From the cell containing the given text, extract its center point as [X, Y] coordinate. 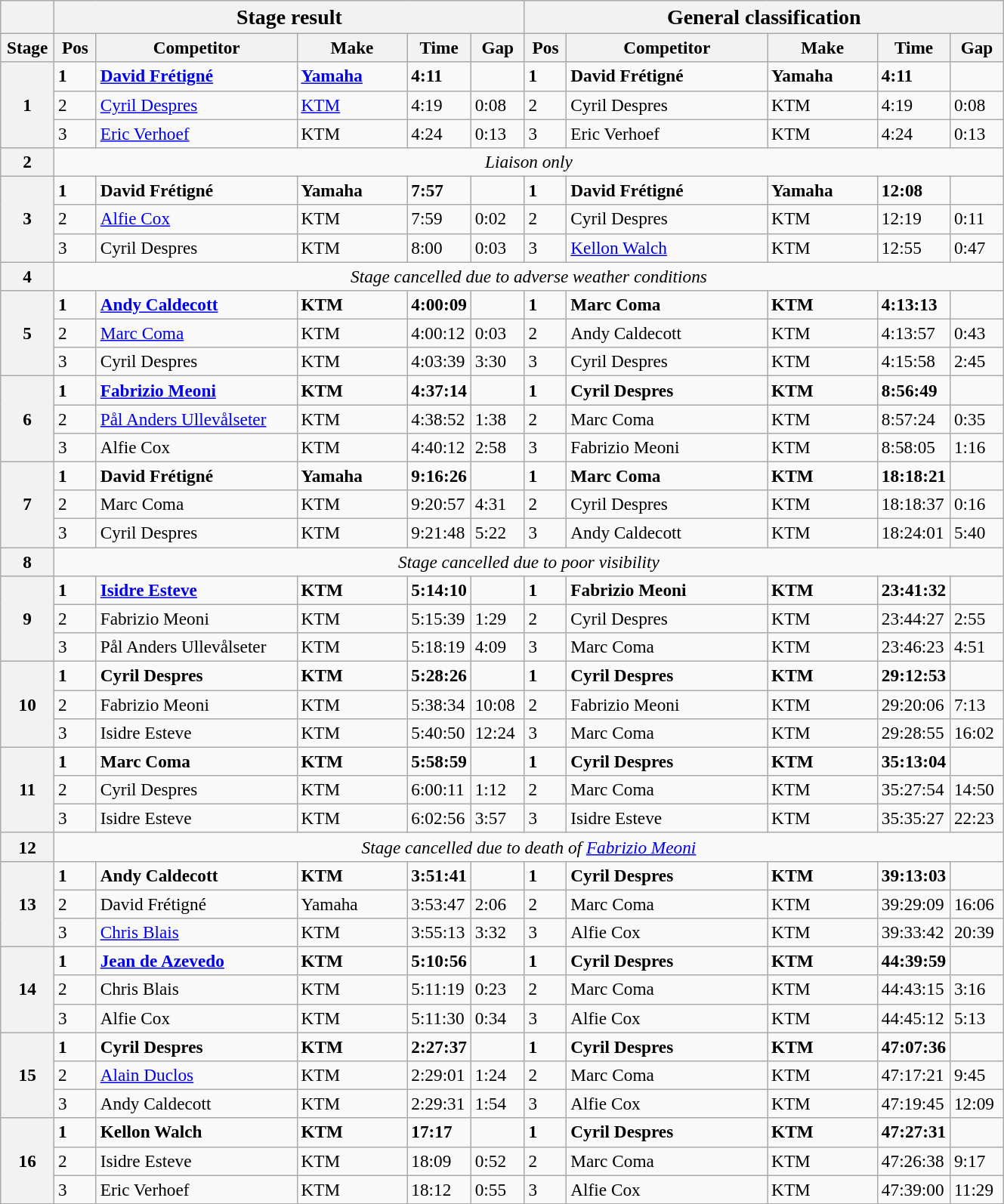
29:20:06 [913, 704]
9:21:48 [439, 533]
8 [27, 561]
35:35:27 [913, 818]
12:09 [978, 1104]
2:29:31 [439, 1104]
4:40:12 [439, 447]
5:38:34 [439, 704]
2:29:01 [439, 1075]
7:57 [439, 190]
4:51 [978, 647]
4:37:14 [439, 390]
12:55 [913, 248]
4:00:12 [439, 333]
4:31 [497, 505]
5:11:30 [439, 1018]
39:29:09 [913, 903]
9:20:57 [439, 505]
8:56:49 [913, 390]
4:13:57 [913, 333]
5 [27, 332]
14:50 [978, 789]
18:18:37 [913, 505]
5:40:50 [439, 733]
47:19:45 [913, 1104]
1:24 [497, 1075]
16:06 [978, 903]
29:28:55 [913, 733]
15 [27, 1074]
47:07:36 [913, 1046]
8:00 [439, 248]
16 [27, 1160]
4:15:58 [913, 362]
44:39:59 [913, 961]
0:16 [978, 505]
3:53:47 [439, 903]
44:45:12 [913, 1018]
11:29 [978, 1189]
47:17:21 [913, 1075]
4:13:13 [913, 304]
12:24 [497, 733]
9:17 [978, 1161]
2:27:37 [439, 1046]
47:39:00 [913, 1189]
4:09 [497, 647]
2:45 [978, 362]
4:03:39 [439, 362]
5:10:56 [439, 961]
Alain Duclos [196, 1075]
2:06 [497, 903]
22:23 [978, 818]
3:57 [497, 818]
5:11:19 [439, 989]
General classification [764, 17]
14 [27, 989]
3:30 [497, 362]
47:27:31 [913, 1132]
1:38 [497, 418]
2:58 [497, 447]
Liaison only [529, 162]
Stage cancelled due to death of Fabrizio Meoni [529, 847]
4:00:09 [439, 304]
9 [27, 618]
0:02 [497, 219]
5:58:59 [439, 761]
13 [27, 903]
1:29 [497, 619]
Jean de Azevedo [196, 961]
0:52 [497, 1161]
29:12:53 [913, 675]
5:14:10 [439, 590]
18:12 [439, 1189]
7:59 [439, 219]
9:45 [978, 1075]
16:02 [978, 733]
10 [27, 704]
5:22 [497, 533]
1:54 [497, 1104]
7:13 [978, 704]
Stage result [290, 17]
Stage [27, 48]
23:44:27 [913, 619]
Stage cancelled due to poor visibility [529, 561]
1:16 [978, 447]
0:23 [497, 989]
17:17 [439, 1132]
Stage cancelled due to adverse weather conditions [529, 276]
6:00:11 [439, 789]
47:26:38 [913, 1161]
5:28:26 [439, 675]
8:58:05 [913, 447]
39:33:42 [913, 932]
3:51:41 [439, 875]
5:13 [978, 1018]
4 [27, 276]
6:02:56 [439, 818]
8:57:24 [913, 418]
20:39 [978, 932]
1:12 [497, 789]
18:09 [439, 1161]
10:08 [497, 704]
3:32 [497, 932]
0:47 [978, 248]
35:27:54 [913, 789]
39:13:03 [913, 875]
3:16 [978, 989]
5:40 [978, 533]
0:11 [978, 219]
0:34 [497, 1018]
0:55 [497, 1189]
2:55 [978, 619]
11 [27, 790]
0:43 [978, 333]
35:13:04 [913, 761]
9:16:26 [439, 476]
12:08 [913, 190]
0:35 [978, 418]
7 [27, 505]
23:41:32 [913, 590]
12:19 [913, 219]
44:43:15 [913, 989]
4:38:52 [439, 418]
6 [27, 418]
18:24:01 [913, 533]
5:18:19 [439, 647]
5:15:39 [439, 619]
18:18:21 [913, 476]
3:55:13 [439, 932]
23:46:23 [913, 647]
12 [27, 847]
